Identify which cell holds the provided text, then report its [X, Y] central coordinate. 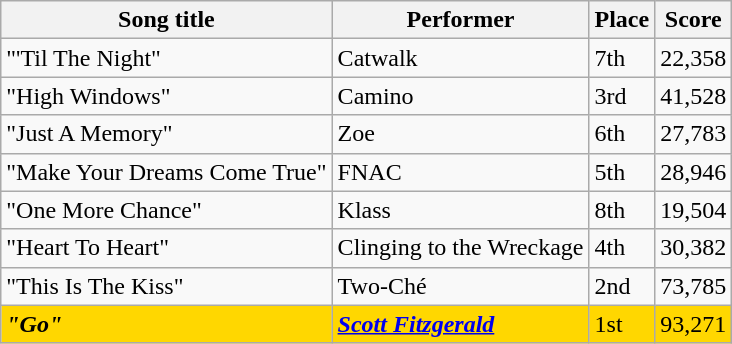
Klass [460, 210]
"One More Chance" [166, 210]
7th [622, 58]
6th [622, 134]
Two-Ché [460, 286]
"This Is The Kiss" [166, 286]
2nd [622, 286]
Scott Fitzgerald [460, 324]
Score [694, 20]
"High Windows" [166, 96]
22,358 [694, 58]
Song title [166, 20]
1st [622, 324]
"Just A Memory" [166, 134]
"Make Your Dreams Come True" [166, 172]
93,271 [694, 324]
Clinging to the Wreckage [460, 248]
Performer [460, 20]
8th [622, 210]
"'Til The Night" [166, 58]
41,528 [694, 96]
19,504 [694, 210]
4th [622, 248]
Camino [460, 96]
5th [622, 172]
Place [622, 20]
3rd [622, 96]
"Heart To Heart" [166, 248]
30,382 [694, 248]
27,783 [694, 134]
73,785 [694, 286]
"Go" [166, 324]
Catwalk [460, 58]
FNAC [460, 172]
Zoe [460, 134]
28,946 [694, 172]
